Detect which cell encompasses the target text, then output its [x, y] center coordinate. 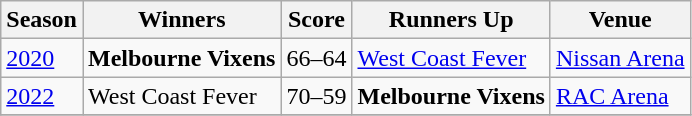
Season [42, 20]
RAC Arena [620, 96]
Winners [181, 20]
Nissan Arena [620, 58]
Runners Up [451, 20]
2022 [42, 96]
70–59 [316, 96]
66–64 [316, 58]
Venue [620, 20]
Score [316, 20]
2020 [42, 58]
